Find where the given text appears and provide that cell's center as [X, Y] coordinate. 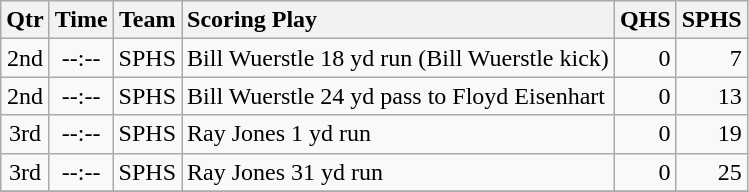
Time [81, 20]
Ray Jones 1 yd run [398, 134]
Ray Jones 31 yd run [398, 172]
Bill Wuerstle 24 yd pass to Floyd Eisenhart [398, 96]
13 [712, 96]
7 [712, 58]
Qtr [25, 20]
QHS [645, 20]
Bill Wuerstle 18 yd run (Bill Wuerstle kick) [398, 58]
19 [712, 134]
25 [712, 172]
Team [147, 20]
Scoring Play [398, 20]
